Return [X, Y] of the center of cell containing provided text 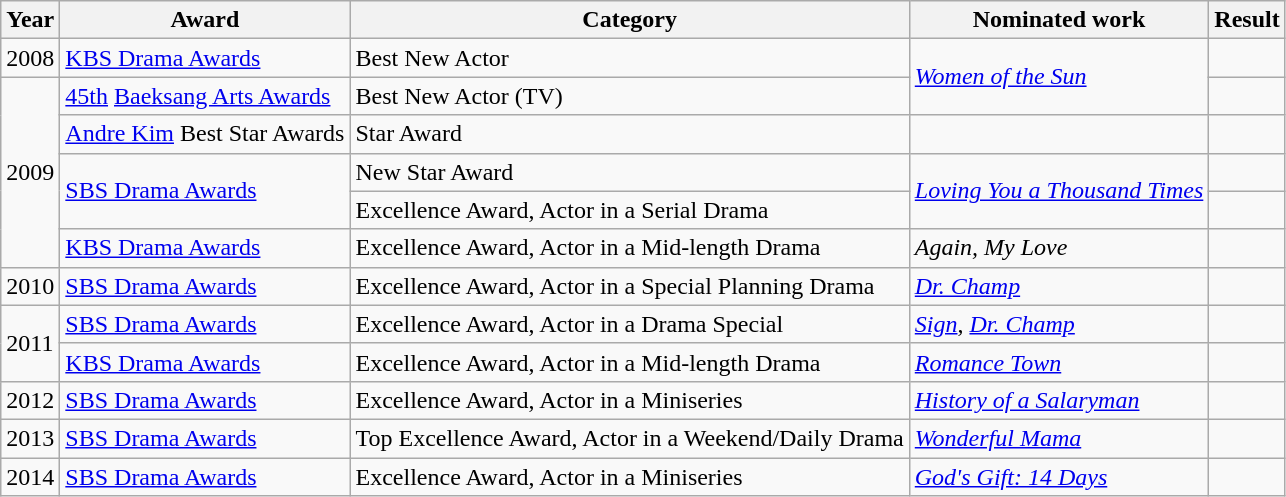
Wonderful Mama [1059, 438]
2014 [30, 477]
2012 [30, 400]
Sign, Dr. Champ [1059, 324]
Andre Kim Best Star Awards [205, 134]
2013 [30, 438]
2011 [30, 343]
Best New Actor (TV) [630, 96]
2009 [30, 172]
Excellence Award, Actor in a Serial Drama [630, 210]
Category [630, 20]
Top Excellence Award, Actor in a Weekend/Daily Drama [630, 438]
God's Gift: 14 Days [1059, 477]
Loving You a Thousand Times [1059, 191]
Women of the Sun [1059, 77]
Excellence Award, Actor in a Drama Special [630, 324]
Best New Actor [630, 58]
Star Award [630, 134]
Dr. Champ [1059, 286]
2008 [30, 58]
Award [205, 20]
Excellence Award, Actor in a Special Planning Drama [630, 286]
New Star Award [630, 172]
2010 [30, 286]
History of a Salaryman [1059, 400]
Result [1247, 20]
Year [30, 20]
Nominated work [1059, 20]
Again, My Love [1059, 248]
Romance Town [1059, 362]
45th Baeksang Arts Awards [205, 96]
